Locate the cell with the specified text and output its (X, Y) center coordinate. 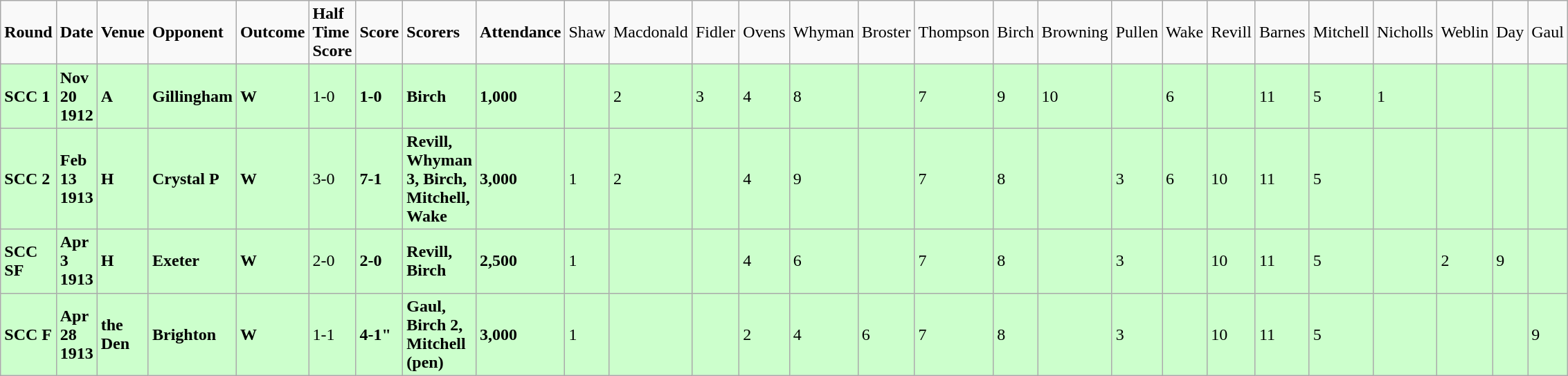
Revill (1232, 33)
Wake (1185, 33)
Nov 20 1912 (76, 96)
Date (76, 33)
Round (28, 33)
Apr 3 1913 (76, 261)
Feb 13 1913 (76, 179)
Gaul (1548, 33)
Weblin (1465, 33)
Revill, Birch (440, 261)
Pullen (1137, 33)
the Den (123, 334)
Shaw (587, 33)
SCC SF (28, 261)
Scorers (440, 33)
Ovens (764, 33)
Outcome (273, 33)
Score (379, 33)
Broster (886, 33)
Gillingham (192, 96)
Nicholls (1405, 33)
7-1 (379, 179)
Revill, Whyman 3, Birch, Mitchell, Wake (440, 179)
Crystal P (192, 179)
1-1 (332, 334)
Half Time Score (332, 33)
Whyman (824, 33)
3-0 (332, 179)
4-1" (379, 334)
Apr 28 1913 (76, 334)
Mitchell (1341, 33)
Barnes (1282, 33)
Venue (123, 33)
2,500 (521, 261)
Exeter (192, 261)
Attendance (521, 33)
SCC 2 (28, 179)
Day (1511, 33)
SCC F (28, 334)
Macdonald (651, 33)
1,000 (521, 96)
Brighton (192, 334)
Opponent (192, 33)
Fidler (715, 33)
SCC 1 (28, 96)
A (123, 96)
Thompson (954, 33)
Browning (1074, 33)
Gaul, Birch 2, Mitchell (pen) (440, 334)
